Find where the given text appears and provide that cell's center as (x, y) coordinate. 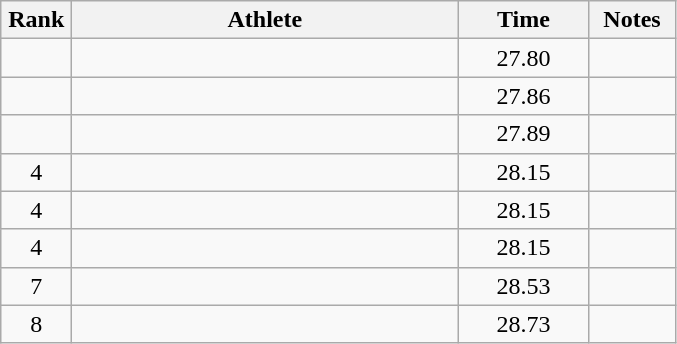
8 (36, 324)
Rank (36, 20)
Time (524, 20)
7 (36, 286)
28.53 (524, 286)
28.73 (524, 324)
Notes (632, 20)
27.80 (524, 58)
27.86 (524, 96)
27.89 (524, 134)
Athlete (265, 20)
